Locate the cell with the specified text and output its (x, y) center coordinate. 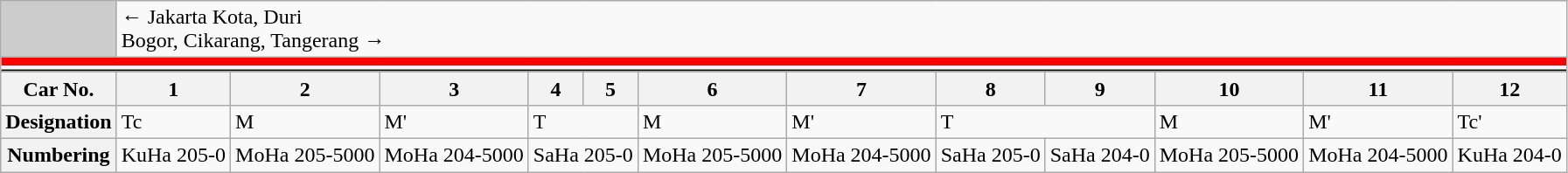
SaHa 204-0 (1100, 155)
10 (1229, 88)
KuHa 204-0 (1509, 155)
Tc' (1509, 121)
12 (1509, 88)
1 (173, 88)
4 (556, 88)
KuHa 205-0 (173, 155)
11 (1378, 88)
Car No. (59, 88)
Designation (59, 121)
6 (712, 88)
5 (610, 88)
Tc (173, 121)
3 (454, 88)
← Jakarta Kota, DuriBogor, Cikarang, Tangerang → (841, 30)
7 (861, 88)
9 (1100, 88)
2 (305, 88)
8 (990, 88)
Numbering (59, 155)
